Identify which cell holds the provided text, then report its (x, y) central coordinate. 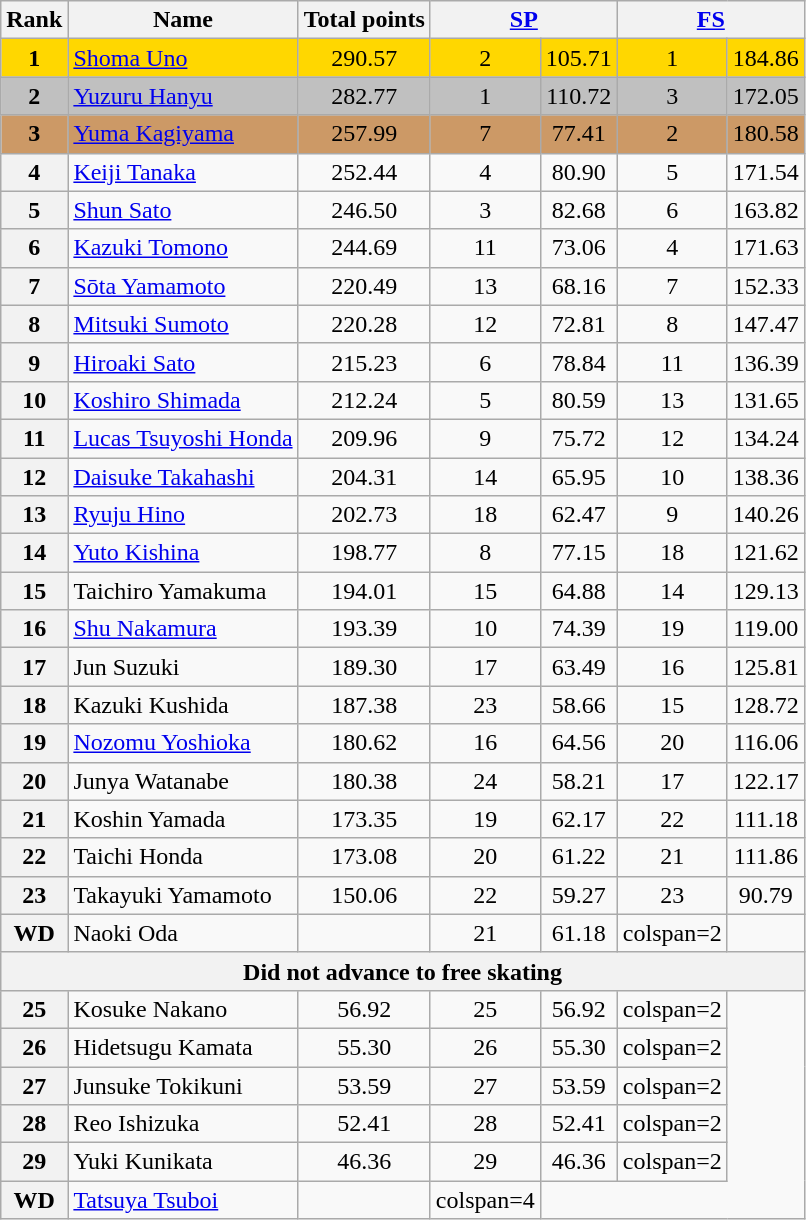
24 (485, 781)
Total points (364, 20)
Koshiro Shimada (183, 400)
Hidetsugu Kamata (183, 1047)
150.06 (364, 895)
180.38 (364, 781)
Taichiro Yamakuma (183, 591)
FS (710, 20)
59.27 (578, 895)
121.62 (766, 553)
Yuki Kunikata (183, 1162)
Yuto Kishina (183, 553)
171.63 (766, 248)
110.72 (578, 96)
Lucas Tsuyoshi Honda (183, 438)
187.38 (364, 705)
105.71 (578, 58)
Junsuke Tokikuni (183, 1085)
131.65 (766, 400)
128.72 (766, 705)
194.01 (364, 591)
Reo Ishizuka (183, 1124)
209.96 (364, 438)
Hiroaki Sato (183, 362)
64.88 (578, 591)
129.13 (766, 591)
80.59 (578, 400)
282.77 (364, 96)
193.39 (364, 629)
80.90 (578, 172)
Shun Sato (183, 210)
215.23 (364, 362)
Did not advance to free skating (403, 971)
212.24 (364, 400)
244.69 (364, 248)
78.84 (578, 362)
62.17 (578, 819)
Kazuki Tomono (183, 248)
61.18 (578, 933)
Sōta Yamamoto (183, 286)
171.54 (766, 172)
Junya Watanabe (183, 781)
63.49 (578, 667)
116.06 (766, 743)
Jun Suzuki (183, 667)
Mitsuki Sumoto (183, 324)
180.58 (766, 134)
Keiji Tanaka (183, 172)
138.36 (766, 477)
90.79 (766, 895)
Rank (34, 20)
Daisuke Takahashi (183, 477)
77.15 (578, 553)
220.49 (364, 286)
257.99 (364, 134)
147.47 (766, 324)
134.24 (766, 438)
62.47 (578, 515)
290.57 (364, 58)
65.95 (578, 477)
111.86 (766, 857)
SP (524, 20)
111.18 (766, 819)
73.06 (578, 248)
136.39 (766, 362)
colspan=4 (485, 1200)
163.82 (766, 210)
173.08 (364, 857)
Shoma Uno (183, 58)
202.73 (364, 515)
Nozomu Yoshioka (183, 743)
180.62 (364, 743)
Yuzuru Hanyu (183, 96)
75.72 (578, 438)
198.77 (364, 553)
58.21 (578, 781)
Kazuki Kushida (183, 705)
189.30 (364, 667)
220.28 (364, 324)
Tatsuya Tsuboi (183, 1200)
204.31 (364, 477)
Yuma Kagiyama (183, 134)
125.81 (766, 667)
77.41 (578, 134)
74.39 (578, 629)
Taichi Honda (183, 857)
Takayuki Yamamoto (183, 895)
119.00 (766, 629)
Kosuke Nakano (183, 1009)
Naoki Oda (183, 933)
152.33 (766, 286)
172.05 (766, 96)
Name (183, 20)
Shu Nakamura (183, 629)
252.44 (364, 172)
184.86 (766, 58)
58.66 (578, 705)
173.35 (364, 819)
82.68 (578, 210)
140.26 (766, 515)
61.22 (578, 857)
Ryuju Hino (183, 515)
246.50 (364, 210)
68.16 (578, 286)
Koshin Yamada (183, 819)
72.81 (578, 324)
122.17 (766, 781)
64.56 (578, 743)
